Return (x, y) of the center of cell containing provided text 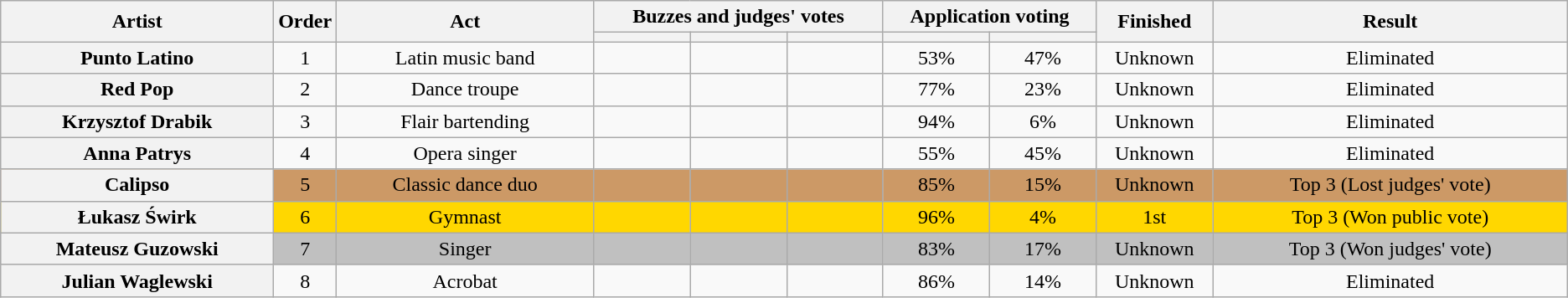
Anna Patrys (137, 153)
Result (1390, 22)
Classic dance duo (466, 185)
45% (1042, 153)
96% (936, 217)
Julian Waglewski (137, 280)
Flair bartending (466, 121)
55% (936, 153)
2 (305, 90)
4% (1042, 217)
Buzzes and judges' votes (739, 17)
1 (305, 58)
Act (466, 22)
Gymnast (466, 217)
Top 3 (Won judges' vote) (1390, 249)
6 (305, 217)
6% (1042, 121)
86% (936, 280)
Punto Latino (137, 58)
7 (305, 249)
Finished (1154, 22)
Acrobat (466, 280)
85% (936, 185)
Łukasz Świrk (137, 217)
53% (936, 58)
Artist (137, 22)
47% (1042, 58)
Application voting (989, 17)
1st (1154, 217)
94% (936, 121)
Mateusz Guzowski (137, 249)
5 (305, 185)
23% (1042, 90)
Latin music band (466, 58)
3 (305, 121)
8 (305, 280)
Red Pop (137, 90)
Opera singer (466, 153)
Top 3 (Lost judges' vote) (1390, 185)
Top 3 (Won public vote) (1390, 217)
Order (305, 22)
17% (1042, 249)
Calipso (137, 185)
14% (1042, 280)
Krzysztof Drabik (137, 121)
4 (305, 153)
Dance troupe (466, 90)
15% (1042, 185)
77% (936, 90)
Singer (466, 249)
83% (936, 249)
